Detect which cell encompasses the target text, then output its [X, Y] center coordinate. 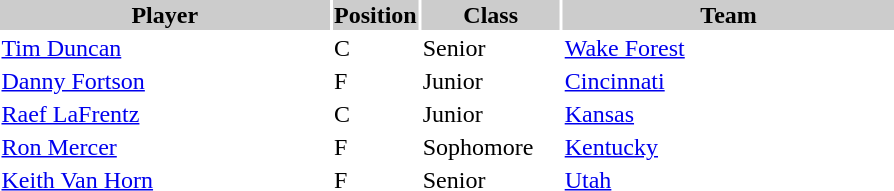
Team [728, 15]
Wake Forest [728, 48]
Raef LaFrentz [165, 114]
Player [165, 15]
Kentucky [728, 147]
Sophomore [490, 147]
Ron Mercer [165, 147]
Danny Fortson [165, 81]
Senior [490, 48]
Position [376, 15]
Tim Duncan [165, 48]
Class [490, 15]
Kansas [728, 114]
Cincinnati [728, 81]
